Scan for the cell matching the given text and deliver its (X, Y) coordinate at center. 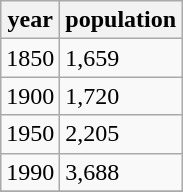
population (121, 20)
2,205 (121, 134)
3,688 (121, 172)
1,659 (121, 58)
1990 (30, 172)
year (30, 20)
1,720 (121, 96)
1850 (30, 58)
1950 (30, 134)
1900 (30, 96)
